Determine the (X, Y) coordinate at the center of the cell enclosing the given text.  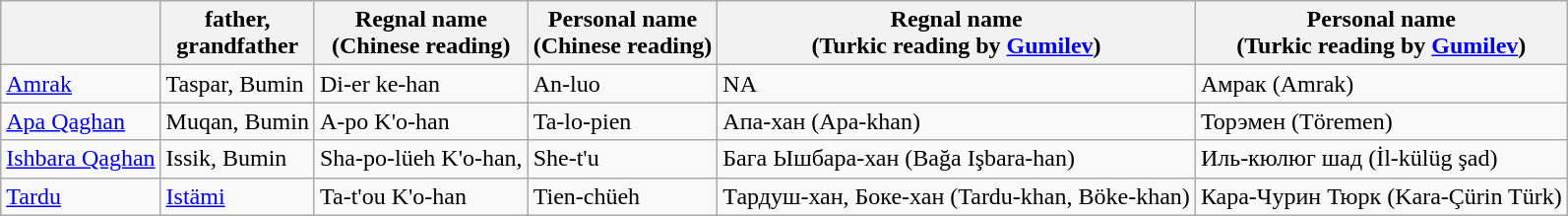
Issik, Bumin (237, 159)
Di-er ke-han (421, 84)
She-t'u (622, 159)
father,grandfather (237, 34)
Торэмен (Töremen) (1381, 121)
Бага Ышбара-хан (Bağa Işbara-han) (957, 159)
Ishbara Qaghan (81, 159)
Apa Qaghan (81, 121)
NA (957, 84)
Амрак (Amrak) (1381, 84)
Taspar, Bumin (237, 84)
A-po K'o-han (421, 121)
Sha-po-lüeh K'o-han, (421, 159)
Ta-lo-pien (622, 121)
An-luo (622, 84)
Muqan, Bumin (237, 121)
Иль-кюлюг шад (İl-külüg şad) (1381, 159)
Апа-хан (Apa-khan) (957, 121)
Tardu (81, 196)
Regnal name(Chinese reading) (421, 34)
Тардуш-хан, Боке-хан (Tardu-khan, Böke-khan) (957, 196)
Кара-Чурин Тюрк (Kara-Çürin Türk) (1381, 196)
Personal name(Turkic reading by Gumilev) (1381, 34)
Personal name(Chinese reading) (622, 34)
Amrak (81, 84)
Regnal name(Turkic reading by Gumilev) (957, 34)
Ta-t'ou K'o-han (421, 196)
Istämi (237, 196)
Tien-chüeh (622, 196)
